For the text-containing cell, return its midpoint in [X, Y] coordinate format. 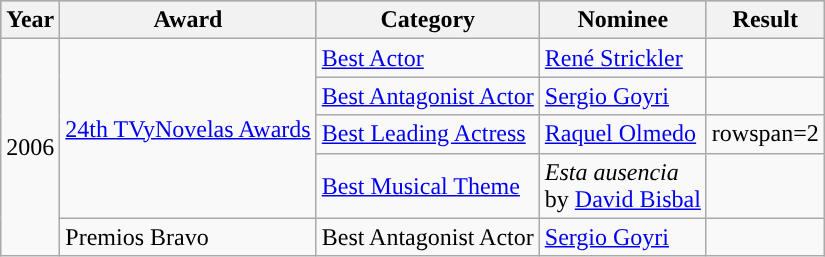
Category [428, 20]
Best Actor [428, 58]
Best Musical Theme [428, 186]
rowspan=2 [765, 134]
24th TVyNovelas Awards [188, 128]
Esta ausenciaby David Bisbal [622, 186]
Year [30, 20]
Best Leading Actress [428, 134]
Result [765, 20]
Award [188, 20]
René Strickler [622, 58]
Raquel Olmedo [622, 134]
2006 [30, 148]
Nominee [622, 20]
Premios Bravo [188, 237]
